Find where the given text appears and provide that cell's center as (x, y) coordinate. 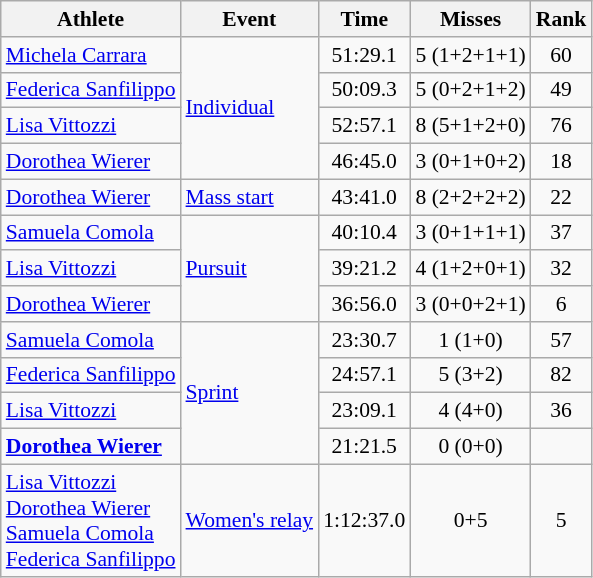
24:57.1 (364, 375)
1:12:37.0 (364, 520)
5 (0+2+1+2) (470, 90)
43:41.0 (364, 197)
23:30.7 (364, 340)
Rank (562, 19)
57 (562, 340)
Event (250, 19)
21:21.5 (364, 447)
18 (562, 162)
8 (5+1+2+0) (470, 126)
Misses (470, 19)
6 (562, 304)
3 (0+0+2+1) (470, 304)
76 (562, 126)
Athlete (91, 19)
50:09.3 (364, 90)
1 (1+0) (470, 340)
23:09.1 (364, 411)
4 (4+0) (470, 411)
3 (0+1+1+1) (470, 233)
36:56.0 (364, 304)
0 (0+0) (470, 447)
82 (562, 375)
Time (364, 19)
22 (562, 197)
Lisa VittozziDorothea WiererSamuela ComolaFederica Sanfilippo (91, 520)
36 (562, 411)
32 (562, 269)
5 (1+2+1+1) (470, 55)
51:29.1 (364, 55)
Women's relay (250, 520)
49 (562, 90)
Sprint (250, 393)
4 (1+2+0+1) (470, 269)
5 (3+2) (470, 375)
Pursuit (250, 268)
0+5 (470, 520)
Individual (250, 108)
Michela Carrara (91, 55)
5 (562, 520)
60 (562, 55)
37 (562, 233)
Mass start (250, 197)
3 (0+1+0+2) (470, 162)
46:45.0 (364, 162)
39:21.2 (364, 269)
8 (2+2+2+2) (470, 197)
40:10.4 (364, 233)
52:57.1 (364, 126)
